From the cell containing the given text, extract its center point as (X, Y) coordinate. 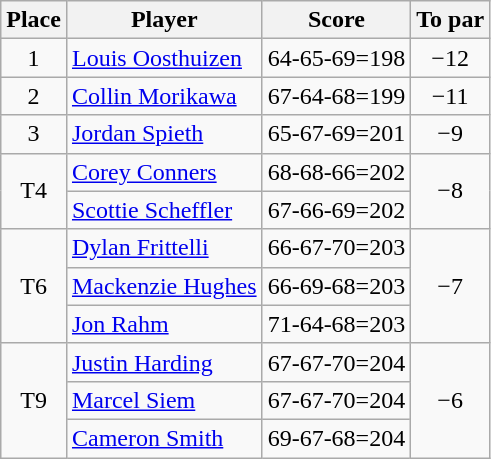
Jon Rahm (164, 324)
−6 (450, 400)
Score (336, 20)
71-64-68=203 (336, 324)
Player (164, 20)
2 (34, 96)
−11 (450, 96)
66-67-70=203 (336, 248)
Mackenzie Hughes (164, 286)
3 (34, 134)
Jordan Spieth (164, 134)
1 (34, 58)
Scottie Scheffler (164, 210)
T4 (34, 191)
T6 (34, 286)
66-69-68=203 (336, 286)
Dylan Frittelli (164, 248)
Justin Harding (164, 362)
−8 (450, 191)
67-66-69=202 (336, 210)
Marcel Siem (164, 400)
Cameron Smith (164, 438)
Place (34, 20)
68-68-66=202 (336, 172)
−9 (450, 134)
−7 (450, 286)
69-67-68=204 (336, 438)
67-64-68=199 (336, 96)
Louis Oosthuizen (164, 58)
65-67-69=201 (336, 134)
T9 (34, 400)
Corey Conners (164, 172)
To par (450, 20)
Collin Morikawa (164, 96)
64-65-69=198 (336, 58)
−12 (450, 58)
